Capture the cell that displays the provided text and extract its [x, y] central coordinate. 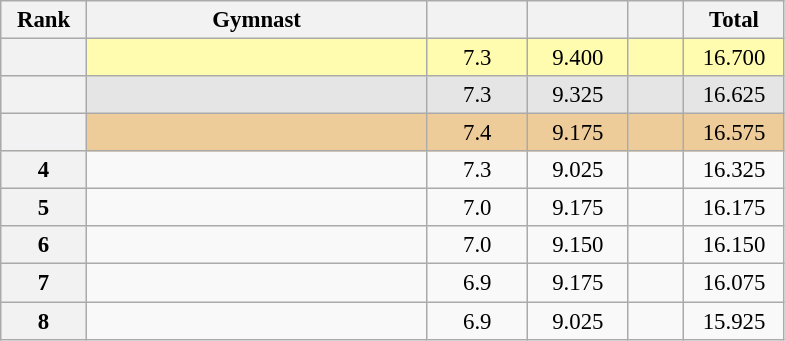
16.075 [734, 283]
7 [44, 283]
16.700 [734, 58]
Total [734, 20]
5 [44, 208]
9.325 [578, 95]
16.150 [734, 245]
16.625 [734, 95]
6 [44, 245]
9.150 [578, 245]
4 [44, 170]
Gymnast [256, 20]
8 [44, 321]
16.575 [734, 133]
15.925 [734, 321]
9.400 [578, 58]
7.4 [478, 133]
16.325 [734, 170]
Rank [44, 20]
16.175 [734, 208]
